Provide the [X, Y] coordinate of the cell's center where the given text is located.  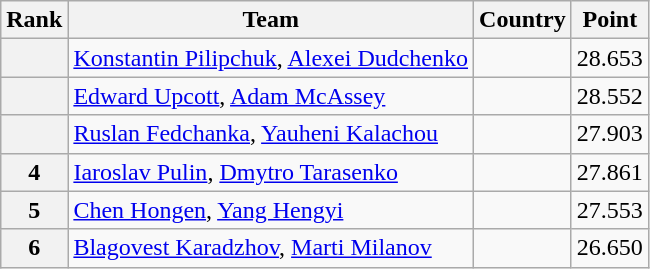
4 [34, 172]
Team [271, 20]
Rank [34, 20]
Edward Upcott, Adam McAssey [271, 96]
27.903 [610, 134]
Blagovest Karadzhov, Marti Milanov [271, 248]
5 [34, 210]
Ruslan Fedchanka, Yauheni Kalachou [271, 134]
Iaroslav Pulin, Dmytro Tarasenko [271, 172]
Konstantin Pilipchuk, Alexei Dudchenko [271, 58]
28.552 [610, 96]
Country [523, 20]
Point [610, 20]
26.650 [610, 248]
27.861 [610, 172]
Chen Hongen, Yang Hengyi [271, 210]
6 [34, 248]
27.553 [610, 210]
28.653 [610, 58]
